For the text-containing cell, return its midpoint in [x, y] coordinate format. 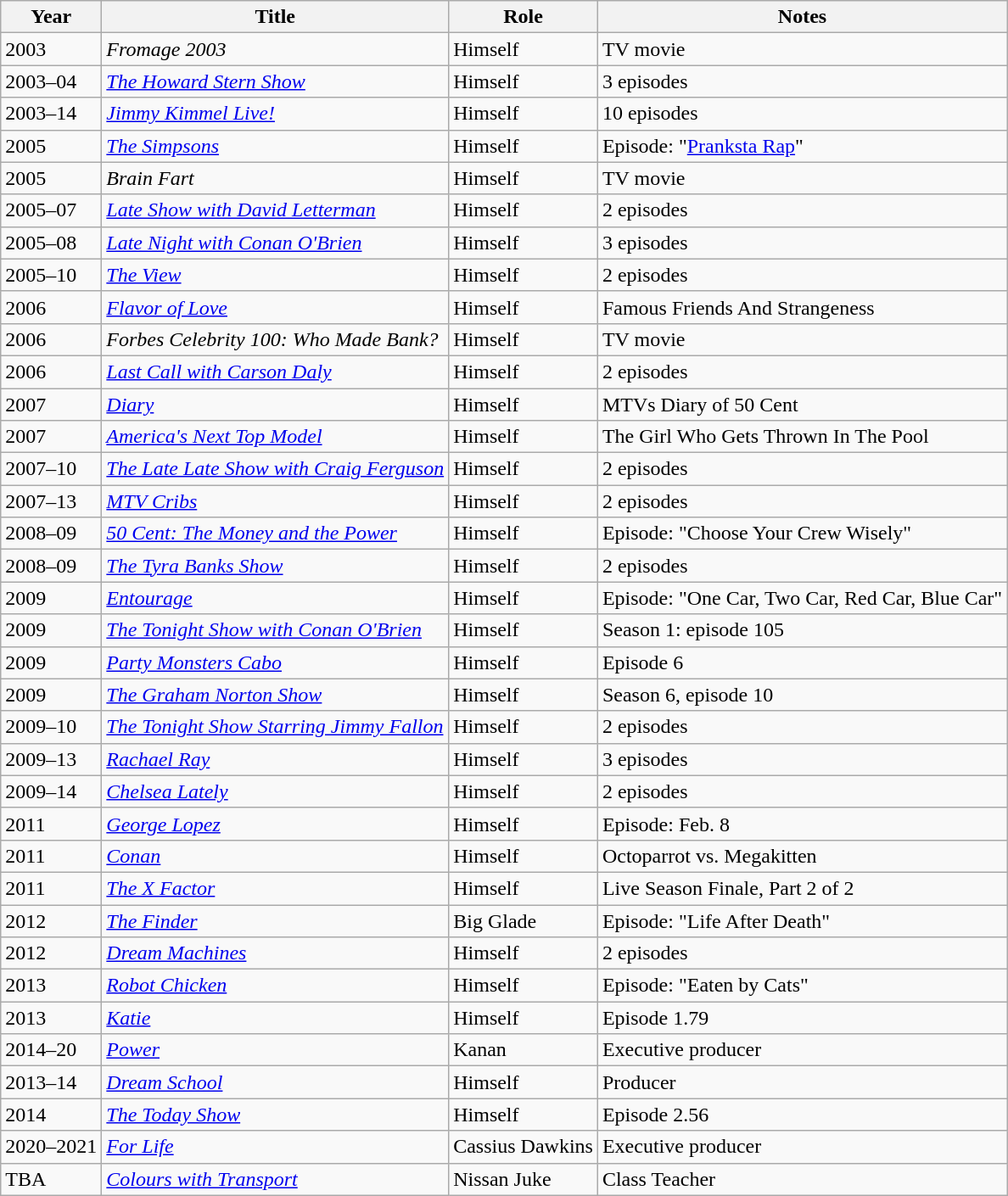
2009–14 [51, 791]
Kanan [524, 1050]
The Tyra Banks Show [275, 566]
2003 [51, 49]
2009–10 [51, 727]
George Lopez [275, 824]
TBA [51, 1179]
2020–2021 [51, 1147]
50 Cent: The Money and the Power [275, 534]
2013–14 [51, 1082]
2005–10 [51, 275]
2003–14 [51, 114]
Forbes Celebrity 100: Who Made Bank? [275, 339]
The Today Show [275, 1115]
The Tonight Show Starring Jimmy Fallon [275, 727]
Fromage 2003 [275, 49]
10 episodes [802, 114]
Flavor of Love [275, 307]
2007–10 [51, 469]
Season 1: episode 105 [802, 630]
Late Show with David Letterman [275, 210]
Live Season Finale, Part 2 of 2 [802, 888]
Notes [802, 17]
2003–04 [51, 81]
The X Factor [275, 888]
America's Next Top Model [275, 437]
Power [275, 1050]
Nissan Juke [524, 1179]
The Howard Stern Show [275, 81]
The Finder [275, 920]
Conan [275, 856]
2007–13 [51, 501]
The View [275, 275]
Episode: "Pranksta Rap" [802, 146]
Brain Fart [275, 178]
The Graham Norton Show [275, 695]
The Tonight Show with Conan O'Brien [275, 630]
Episode: Feb. 8 [802, 824]
Episode: "Life After Death" [802, 920]
Colours with Transport [275, 1179]
Episode 6 [802, 662]
Late Night with Conan O'Brien [275, 243]
2009–13 [51, 759]
Big Glade [524, 920]
Episode 2.56 [802, 1115]
Episode 1.79 [802, 1018]
2014 [51, 1115]
Entourage [275, 598]
Diary [275, 405]
The Girl Who Gets Thrown In The Pool [802, 437]
Robot Chicken [275, 986]
MTVs Diary of 50 Cent [802, 405]
Octoparrot vs. Megakitten [802, 856]
Episode: "One Car, Two Car, Red Car, Blue Car" [802, 598]
Season 6, episode 10 [802, 695]
2014–20 [51, 1050]
Dream Machines [275, 953]
Year [51, 17]
Famous Friends And Strangeness [802, 307]
2005–07 [51, 210]
For Life [275, 1147]
2005–08 [51, 243]
Party Monsters Cabo [275, 662]
Producer [802, 1082]
Chelsea Lately [275, 791]
Last Call with Carson Daly [275, 372]
Class Teacher [802, 1179]
The Simpsons [275, 146]
Title [275, 17]
Dream School [275, 1082]
Cassius Dawkins [524, 1147]
The Late Late Show with Craig Ferguson [275, 469]
Episode: "Choose Your Crew Wisely" [802, 534]
Rachael Ray [275, 759]
Katie [275, 1018]
MTV Cribs [275, 501]
Role [524, 17]
Episode: "Eaten by Cats" [802, 986]
Jimmy Kimmel Live! [275, 114]
